From the cell containing the given text, extract its center point as (x, y) coordinate. 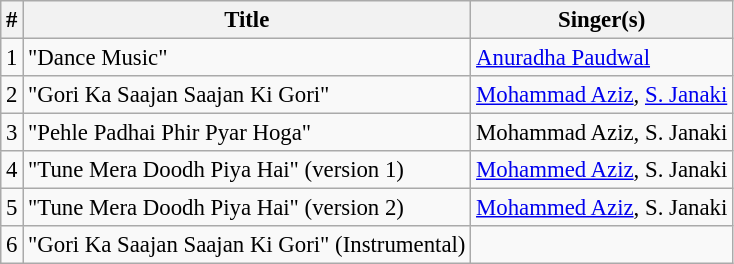
Title (247, 20)
Singer(s) (602, 20)
4 (12, 170)
"Tune Mera Doodh Piya Hai" (version 1) (247, 170)
3 (12, 133)
"Gori Ka Saajan Saajan Ki Gori" (Instrumental) (247, 245)
# (12, 20)
"Pehle Padhai Phir Pyar Hoga" (247, 133)
1 (12, 58)
2 (12, 95)
"Gori Ka Saajan Saajan Ki Gori" (247, 95)
"Dance Music" (247, 58)
"Tune Mera Doodh Piya Hai" (version 2) (247, 208)
5 (12, 208)
Anuradha Paudwal (602, 58)
6 (12, 245)
